Identify which cell holds the provided text, then report its (X, Y) central coordinate. 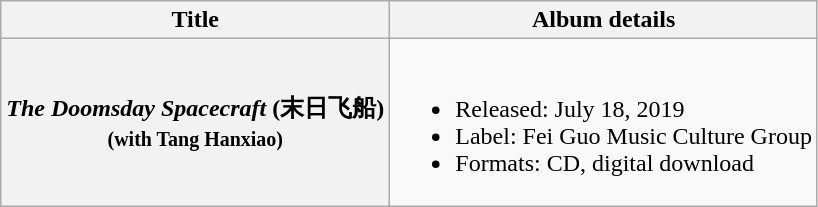
The Doomsday Spacecraft (末日飞船)(with Tang Hanxiao) (196, 122)
Title (196, 20)
Album details (604, 20)
Released: July 18, 2019Label: Fei Guo Music Culture GroupFormats: CD, digital download (604, 122)
